Extract the (X, Y) coordinate from the center of the cell holding the provided text.  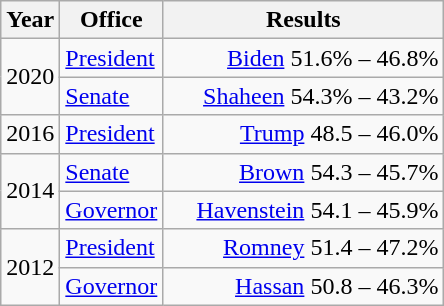
Year (30, 20)
Biden 51.6% – 46.8% (304, 58)
Havenstein 54.1 – 45.9% (304, 210)
2014 (30, 191)
2020 (30, 77)
Romney 51.4 – 47.2% (304, 248)
2012 (30, 267)
Office (112, 20)
Shaheen 54.3% – 43.2% (304, 96)
Trump 48.5 – 46.0% (304, 134)
2016 (30, 134)
Results (304, 20)
Brown 54.3 – 45.7% (304, 172)
Hassan 50.8 – 46.3% (304, 286)
